Pinpoint the cell where the given text exists, returning its (X, Y) midpoint coordinate. 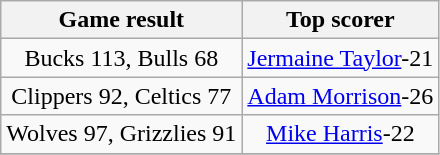
Adam Morrison-26 (340, 96)
Wolves 97, Grizzlies 91 (122, 134)
Jermaine Taylor-21 (340, 58)
Top scorer (340, 20)
Bucks 113, Bulls 68 (122, 58)
Game result (122, 20)
Mike Harris-22 (340, 134)
Clippers 92, Celtics 77 (122, 96)
